For the text-containing cell, return its midpoint in [x, y] coordinate format. 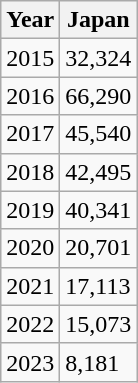
2019 [30, 210]
66,290 [98, 96]
40,341 [98, 210]
20,701 [98, 248]
2020 [30, 248]
2018 [30, 172]
2015 [30, 58]
2017 [30, 134]
42,495 [98, 172]
15,073 [98, 324]
2023 [30, 362]
45,540 [98, 134]
2022 [30, 324]
2016 [30, 96]
2021 [30, 286]
8,181 [98, 362]
17,113 [98, 286]
Year [30, 20]
Japan [98, 20]
32,324 [98, 58]
